Detect which cell encompasses the target text, then output its [X, Y] center coordinate. 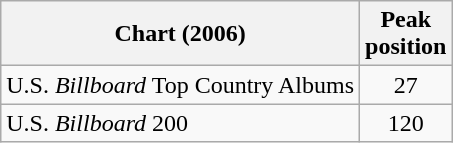
27 [406, 85]
120 [406, 123]
Chart (2006) [180, 34]
U.S. Billboard 200 [180, 123]
Peakposition [406, 34]
U.S. Billboard Top Country Albums [180, 85]
